Identify which cell holds the provided text, then report its (X, Y) central coordinate. 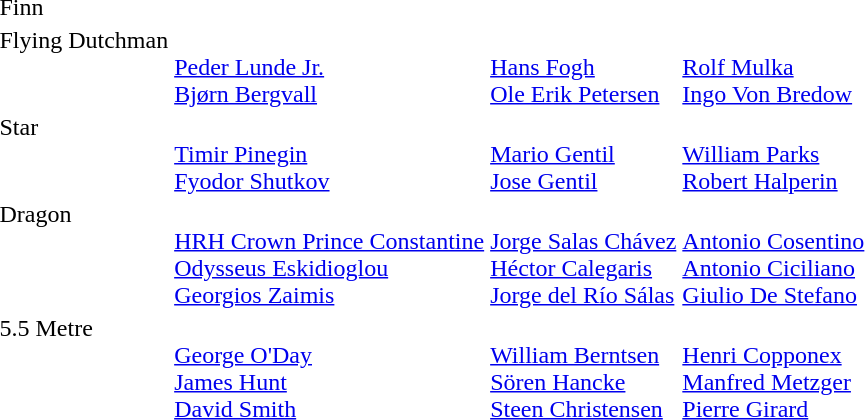
HRH Crown Prince ConstantineOdysseus EskidioglouGeorgios Zaimis (330, 254)
Mario GentilJose Gentil (584, 154)
Hans FoghOle Erik Petersen (584, 67)
Timir PineginFyodor Shutkov (330, 154)
Peder Lunde Jr.Bjørn Bergvall (330, 67)
Jorge Salas ChávezHéctor CalegarisJorge del Río Sálas (584, 254)
